For the text-containing cell, return its midpoint in (X, Y) coordinate format. 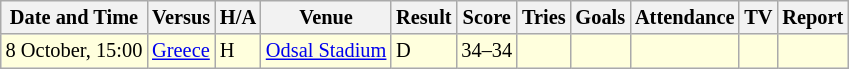
H/A (238, 17)
Versus (181, 17)
Odsal Stadium (326, 51)
D (424, 51)
Venue (326, 17)
Result (424, 17)
Score (486, 17)
Tries (544, 17)
TV (758, 17)
Date and Time (74, 17)
Greece (181, 51)
Report (812, 17)
Goals (601, 17)
Attendance (684, 17)
34–34 (486, 51)
H (238, 51)
8 October, 15:00 (74, 51)
